For the text-containing cell, return its midpoint in [x, y] coordinate format. 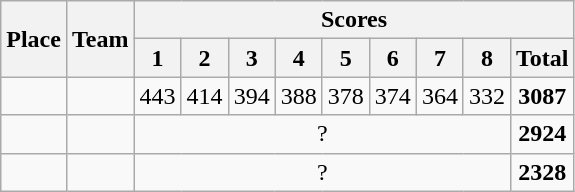
2924 [542, 134]
364 [440, 96]
Team [100, 39]
5 [346, 58]
Total [542, 58]
332 [486, 96]
378 [346, 96]
374 [392, 96]
414 [204, 96]
8 [486, 58]
Scores [354, 20]
2 [204, 58]
394 [252, 96]
3087 [542, 96]
388 [298, 96]
6 [392, 58]
3 [252, 58]
2328 [542, 172]
7 [440, 58]
4 [298, 58]
443 [158, 96]
Place [34, 39]
1 [158, 58]
